Detect which cell encompasses the target text, then output its [x, y] center coordinate. 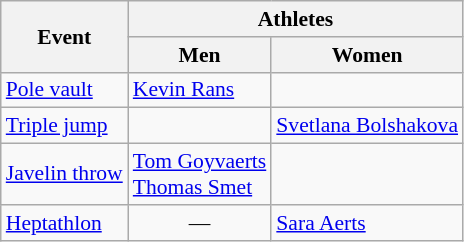
Svetlana Bolshakova [367, 126]
Tom GoyvaertsThomas Smet [200, 174]
Women [367, 55]
Pole vault [64, 90]
Kevin Rans [200, 90]
Heptathlon [64, 223]
Javelin throw [64, 174]
Athletes [296, 19]
Event [64, 36]
— [200, 223]
Triple jump [64, 126]
Sara Aerts [367, 223]
Men [200, 55]
